Identify which cell holds the provided text, then report its (x, y) central coordinate. 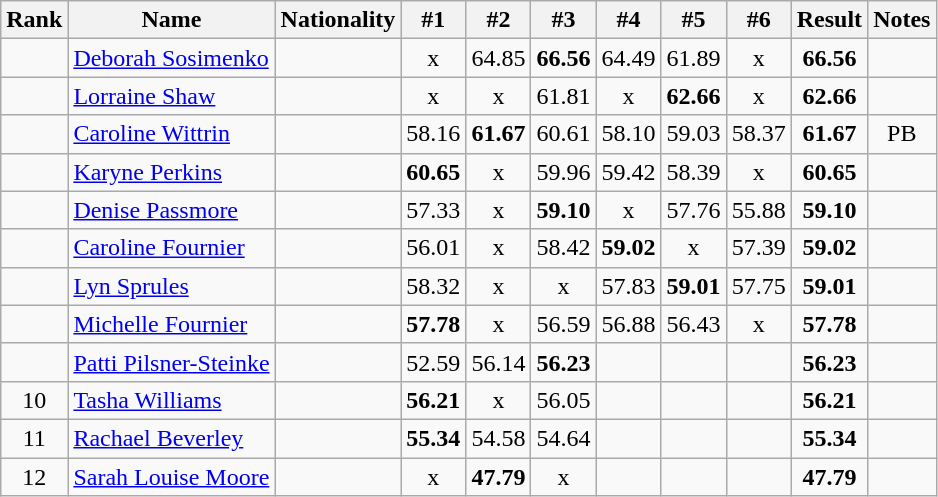
#5 (694, 20)
54.58 (498, 438)
Caroline Fournier (172, 248)
56.14 (498, 362)
64.85 (498, 58)
Name (172, 20)
52.59 (434, 362)
#1 (434, 20)
57.83 (628, 286)
Rank (34, 20)
54.64 (564, 438)
11 (34, 438)
Lorraine Shaw (172, 96)
#2 (498, 20)
10 (34, 400)
60.61 (564, 134)
58.32 (434, 286)
Lyn Sprules (172, 286)
56.05 (564, 400)
Caroline Wittrin (172, 134)
58.10 (628, 134)
56.88 (628, 324)
57.39 (758, 248)
Tasha Williams (172, 400)
57.76 (694, 210)
58.39 (694, 172)
Result (829, 20)
64.49 (628, 58)
Denise Passmore (172, 210)
Patti Pilsner-Steinke (172, 362)
59.03 (694, 134)
55.88 (758, 210)
59.42 (628, 172)
58.16 (434, 134)
12 (34, 477)
58.37 (758, 134)
57.75 (758, 286)
Sarah Louise Moore (172, 477)
61.89 (694, 58)
Deborah Sosimenko (172, 58)
56.59 (564, 324)
Notes (902, 20)
Michelle Fournier (172, 324)
PB (902, 134)
61.81 (564, 96)
57.33 (434, 210)
Rachael Beverley (172, 438)
59.96 (564, 172)
#6 (758, 20)
Karyne Perkins (172, 172)
58.42 (564, 248)
#3 (564, 20)
56.01 (434, 248)
#4 (628, 20)
56.43 (694, 324)
Nationality (338, 20)
